Pinpoint the cell where the given text exists, returning its (X, Y) midpoint coordinate. 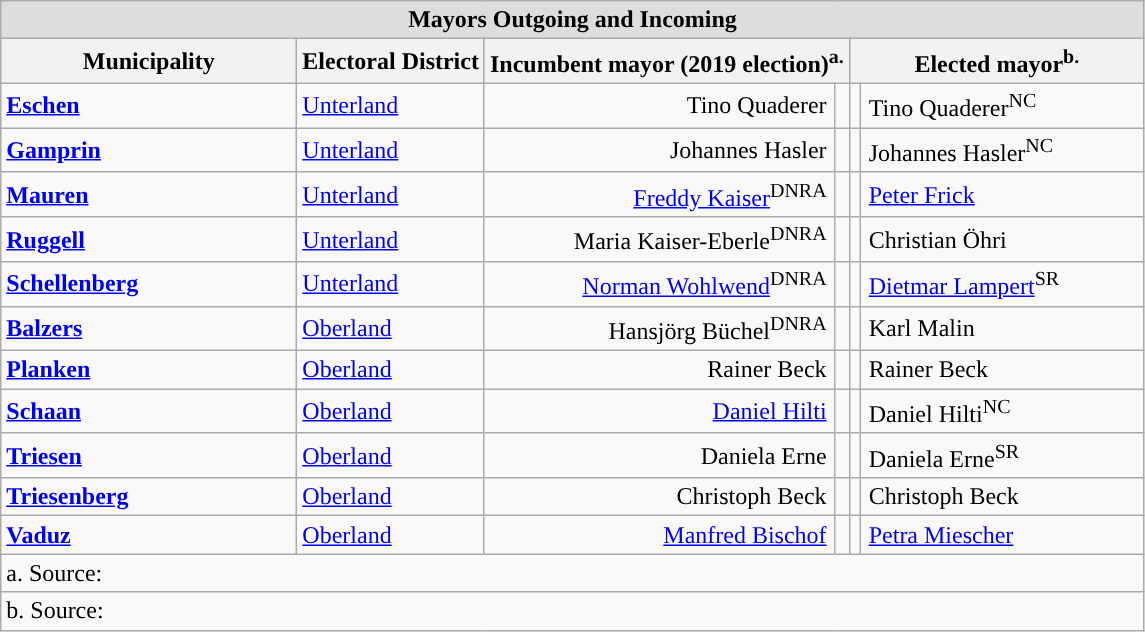
Maria Kaiser-EberleDNRA (659, 240)
Gamprin (149, 150)
Municipality (149, 62)
Schellenberg (149, 284)
Daniela Erne (659, 456)
Johannes Hasler (659, 150)
Freddy KaiserDNRA (659, 194)
Hansjörg BüchelDNRA (659, 328)
Eschen (149, 106)
Petra Miescher (1002, 535)
Balzers (149, 328)
Triesen (149, 456)
Electoral District (391, 62)
Schaan (149, 412)
Triesenberg (149, 497)
Planken (149, 370)
Mayors Outgoing and Incoming (572, 20)
Christian Öhri (1002, 240)
Johannes HaslerNC (1002, 150)
Incumbent mayor (2019 election)a. (666, 62)
Elected mayorb. (996, 62)
Dietmar LampertSR (1002, 284)
Daniela ErneSR (1002, 456)
Manfred Bischof (659, 535)
Karl Malin (1002, 328)
b. Source: (572, 611)
Mauren (149, 194)
Vaduz (149, 535)
Daniel HiltiNC (1002, 412)
Norman WohlwendDNRA (659, 284)
Peter Frick (1002, 194)
Tino Quaderer (659, 106)
Ruggell (149, 240)
a. Source: (572, 573)
Daniel Hilti (659, 412)
Tino QuadererNC (1002, 106)
